Capture the cell that displays the provided text and extract its [x, y] central coordinate. 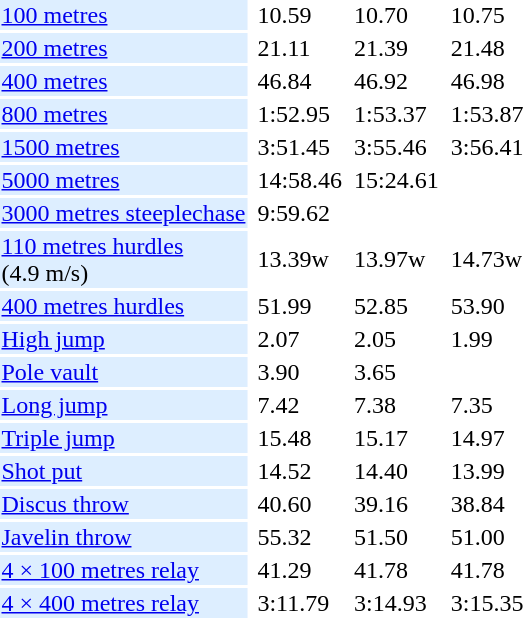
7.38 [397, 405]
1500 metres [124, 147]
51.99 [300, 306]
14.40 [397, 471]
13.39w [300, 260]
15.48 [300, 438]
1:52.95 [300, 114]
7.42 [300, 405]
3.90 [300, 372]
Long jump [124, 405]
2.05 [397, 339]
3:51.45 [300, 147]
Pole vault [124, 372]
800 metres [124, 114]
400 metres [124, 81]
10.59 [300, 15]
15:24.61 [397, 180]
52.85 [397, 306]
4 × 400 metres relay [124, 603]
3:55.46 [397, 147]
3.65 [397, 372]
Shot put [124, 471]
41.29 [300, 570]
3:14.93 [397, 603]
55.32 [300, 537]
46.84 [300, 81]
Triple jump [124, 438]
41.78 [397, 570]
46.92 [397, 81]
2.07 [300, 339]
5000 metres [124, 180]
10.70 [397, 15]
4 × 100 metres relay [124, 570]
21.39 [397, 48]
3:11.79 [300, 603]
110 metres hurdles (4.9 m/s) [124, 260]
14:58.46 [300, 180]
40.60 [300, 504]
21.11 [300, 48]
1:53.37 [397, 114]
14.52 [300, 471]
200 metres [124, 48]
3000 metres steeplechase [124, 213]
9:59.62 [300, 213]
Javelin throw [124, 537]
15.17 [397, 438]
39.16 [397, 504]
100 metres [124, 15]
Discus throw [124, 504]
51.50 [397, 537]
400 metres hurdles [124, 306]
High jump [124, 339]
13.97w [397, 260]
